Output the [x, y] coordinate of the center of the cell containing the given text.  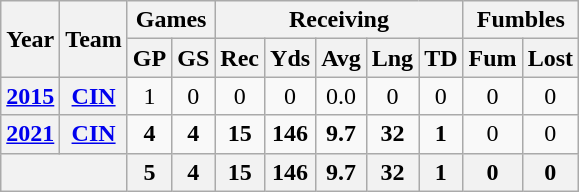
2021 [30, 134]
Lost [550, 58]
TD [441, 58]
Games [170, 20]
GS [194, 58]
Fumbles [520, 20]
GP [149, 58]
Rec [240, 58]
Year [30, 39]
Receiving [339, 20]
Lng [392, 58]
Fum [492, 58]
Avg [342, 58]
Team [94, 39]
5 [149, 172]
0.0 [342, 96]
Yds [290, 58]
2015 [30, 96]
